Return the (X, Y) coordinate for the center point of the cell that contains the specified text.  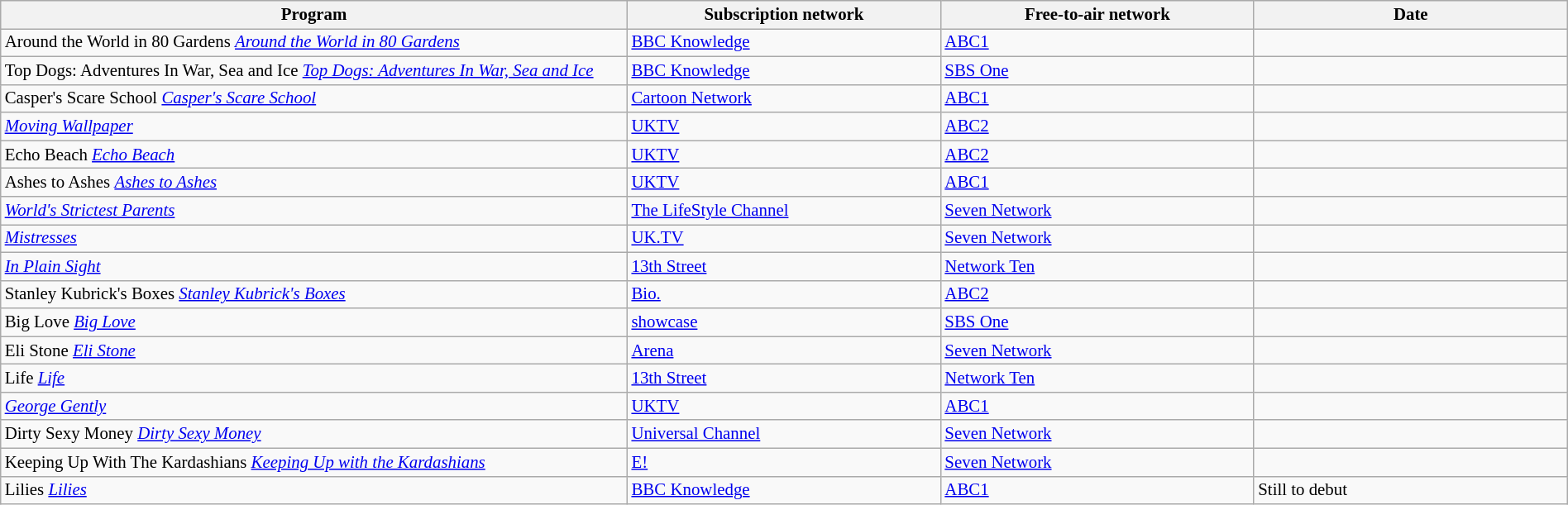
Eli Stone Eli Stone (314, 350)
Arena (784, 350)
Ashes to Ashes Ashes to Ashes (314, 183)
Universal Channel (784, 434)
E! (784, 462)
showcase (784, 322)
Echo Beach Echo Beach (314, 155)
World's Strictest Parents (314, 211)
The LifeStyle Channel (784, 211)
Subscription network (784, 15)
Moving Wallpaper (314, 126)
Free-to-air network (1097, 15)
Still to debut (1411, 490)
Top Dogs: Adventures In War, Sea and Ice Top Dogs: Adventures In War, Sea and Ice (314, 70)
Bio. (784, 294)
Dirty Sexy Money Dirty Sexy Money (314, 434)
UK.TV (784, 238)
Around the World in 80 Gardens Around the World in 80 Gardens (314, 42)
George Gently (314, 406)
Cartoon Network (784, 98)
Lilies Lilies (314, 490)
Date (1411, 15)
Life Life (314, 379)
Casper's Scare School Casper's Scare School (314, 98)
Mistresses (314, 238)
Program (314, 15)
Keeping Up With The Kardashians Keeping Up with the Kardashians (314, 462)
In Plain Sight (314, 266)
Big Love Big Love (314, 322)
Stanley Kubrick's Boxes Stanley Kubrick's Boxes (314, 294)
